Identify which cell holds the provided text, then report its [x, y] central coordinate. 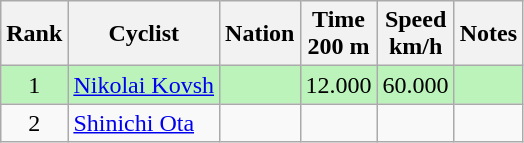
12.000 [338, 85]
Notes [488, 34]
Shinichi Ota [144, 123]
Speedkm/h [416, 34]
Nikolai Kovsh [144, 85]
Rank [34, 34]
Cyclist [144, 34]
Time200 m [338, 34]
1 [34, 85]
60.000 [416, 85]
2 [34, 123]
Nation [260, 34]
